Output the (x, y) coordinate of the center of the cell containing the given text.  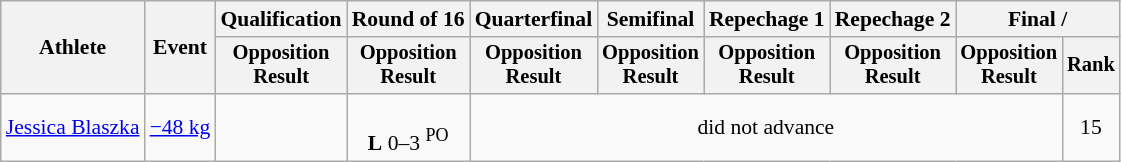
15 (1091, 128)
−48 kg (180, 128)
Rank (1091, 66)
Round of 16 (408, 19)
Semifinal (650, 19)
Repechage 2 (893, 19)
L 0–3 PO (408, 128)
did not advance (766, 128)
Repechage 1 (767, 19)
Event (180, 48)
Athlete (73, 48)
Qualification (280, 19)
Jessica Blaszka (73, 128)
Final / (1038, 19)
Quarterfinal (534, 19)
